For the text-containing cell, return its midpoint in (x, y) coordinate format. 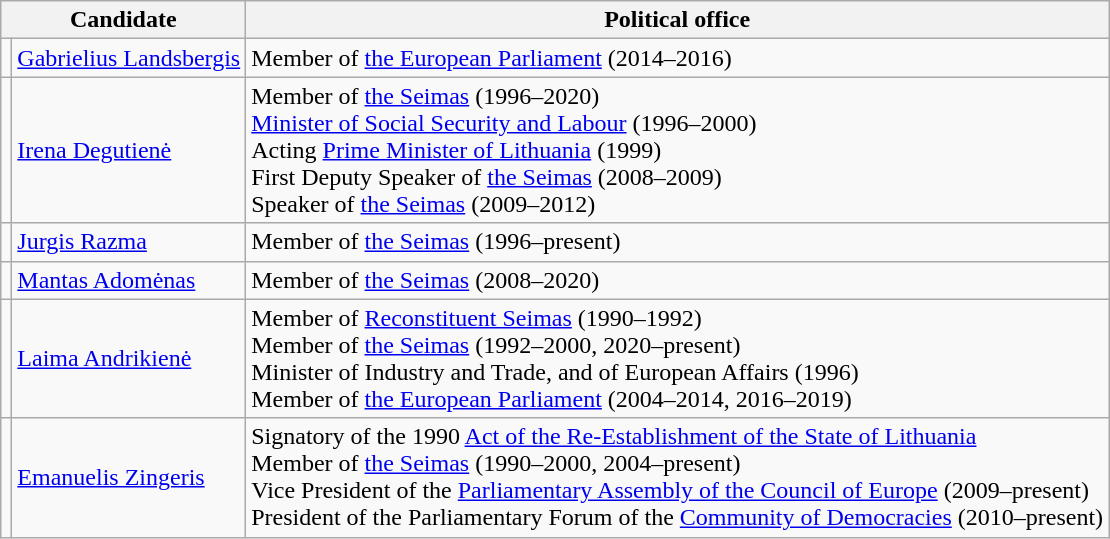
Candidate (124, 20)
Laima Andrikienė (129, 358)
Gabrielius Landsbergis (129, 58)
Member of the European Parliament (2014–2016) (678, 58)
Emanuelis Zingeris (129, 478)
Member of the Seimas (1996–present) (678, 242)
Mantas Adomėnas (129, 280)
Jurgis Razma (129, 242)
Member of the Seimas (2008–2020) (678, 280)
Political office (678, 20)
Irena Degutienė (129, 150)
